Capture the cell that displays the provided text and extract its [X, Y] central coordinate. 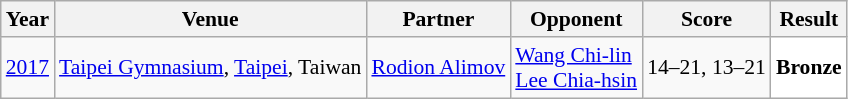
Wang Chi-lin Lee Chia-hsin [576, 68]
Bronze [809, 68]
Venue [210, 19]
Year [28, 19]
Opponent [576, 19]
Score [706, 19]
Rodion Alimov [438, 68]
Result [809, 19]
2017 [28, 68]
14–21, 13–21 [706, 68]
Partner [438, 19]
Taipei Gymnasium, Taipei, Taiwan [210, 68]
